Return the [x, y] coordinate for the center point of the cell that contains the specified text.  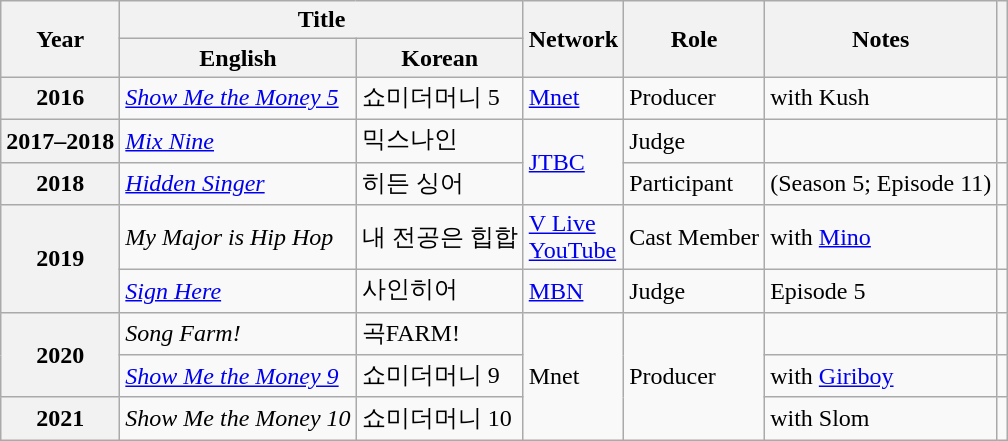
with Giriboy [881, 376]
with Mino [881, 238]
Episode 5 [881, 292]
with Slom [881, 418]
Cast Member [694, 238]
MBN [573, 292]
2017–2018 [60, 140]
2018 [60, 184]
Title [322, 20]
2019 [60, 259]
English [238, 58]
Mix Nine [238, 140]
with Kush [881, 98]
2020 [60, 354]
My Major is Hip Hop [238, 238]
Sign Here [238, 292]
믹스나인 [440, 140]
Hidden Singer [238, 184]
Show Me the Money 10 [238, 418]
Korean [440, 58]
곡FARM! [440, 334]
(Season 5; Episode 11) [881, 184]
쇼미더머니 10 [440, 418]
Show Me the Money 9 [238, 376]
사인히어 [440, 292]
Role [694, 39]
Network [573, 39]
쇼미더머니 5 [440, 98]
Notes [881, 39]
쇼미더머니 9 [440, 376]
Year [60, 39]
2016 [60, 98]
V LiveYouTube [573, 238]
JTBC [573, 162]
내 전공은 힙합 [440, 238]
Participant [694, 184]
2021 [60, 418]
히든 싱어 [440, 184]
Show Me the Money 5 [238, 98]
Song Farm! [238, 334]
